Provide the [X, Y] coordinate of the cell's center where the given text is located.  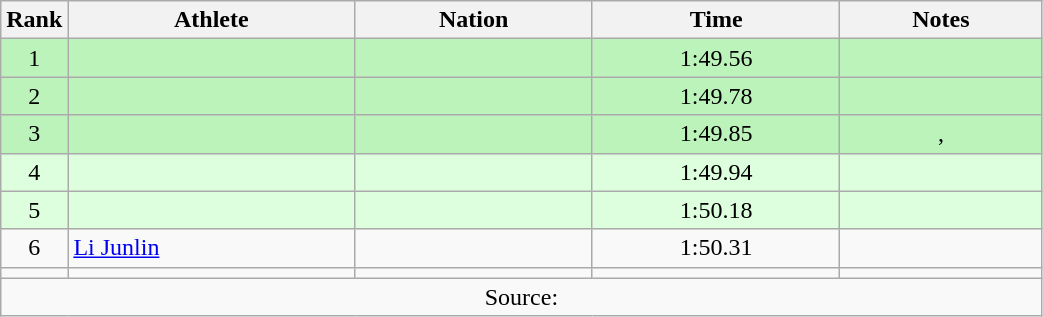
1 [34, 58]
1:49.85 [716, 134]
Notes [941, 20]
1:49.78 [716, 96]
Nation [474, 20]
6 [34, 248]
1:49.56 [716, 58]
Source: [522, 297]
5 [34, 210]
3 [34, 134]
1:50.31 [716, 248]
1:50.18 [716, 210]
2 [34, 96]
Time [716, 20]
, [941, 134]
Athlete [212, 20]
Li Junlin [212, 248]
Rank [34, 20]
4 [34, 172]
1:49.94 [716, 172]
